Capture the cell that displays the provided text and extract its (x, y) central coordinate. 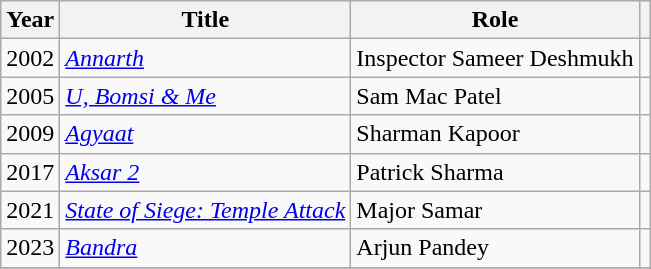
State of Siege: Temple Attack (206, 210)
Sam Mac Patel (495, 96)
2002 (30, 58)
Patrick Sharma (495, 172)
2017 (30, 172)
U, Bomsi & Me (206, 96)
Inspector Sameer Deshmukh (495, 58)
Role (495, 20)
Title (206, 20)
2009 (30, 134)
Arjun Pandey (495, 248)
2023 (30, 248)
Aksar 2 (206, 172)
Bandra (206, 248)
2021 (30, 210)
Annarth (206, 58)
Year (30, 20)
Sharman Kapoor (495, 134)
Major Samar (495, 210)
2005 (30, 96)
Agyaat (206, 134)
